Detect which cell encompasses the target text, then output its (X, Y) center coordinate. 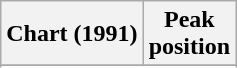
Chart (1991) (72, 34)
Peakposition (189, 34)
